Pinpoint the cell where the given text exists, returning its (x, y) midpoint coordinate. 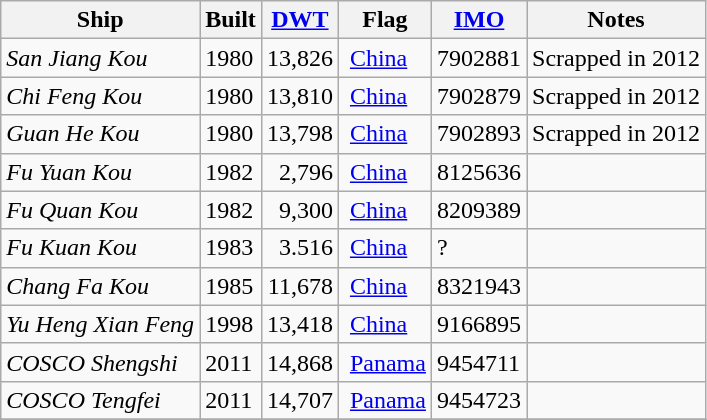
8209389 (478, 210)
Built (231, 20)
13,810 (300, 96)
Chi Feng Kou (100, 96)
7902881 (478, 58)
3.516 (300, 248)
IMO (478, 20)
1983 (231, 248)
Notes (616, 20)
Fu Kuan Kou (100, 248)
13,798 (300, 134)
1998 (231, 324)
9454711 (478, 362)
9,300 (300, 210)
2,796 (300, 172)
COSCO Shengshi (100, 362)
8321943 (478, 286)
13,826 (300, 58)
DWT (300, 20)
7902893 (478, 134)
? (478, 248)
Fu Yuan Kou (100, 172)
7902879 (478, 96)
14,868 (300, 362)
Fu Quan Kou (100, 210)
Yu Heng Xian Feng (100, 324)
COSCO Tengfei (100, 400)
8125636 (478, 172)
Chang Fa Kou (100, 286)
9454723 (478, 400)
14,707 (300, 400)
Ship (100, 20)
11,678 (300, 286)
Flag (384, 20)
Guan He Kou (100, 134)
1985 (231, 286)
13,418 (300, 324)
San Jiang Kou (100, 58)
9166895 (478, 324)
